Output the [X, Y] coordinate of the center of the cell containing the given text.  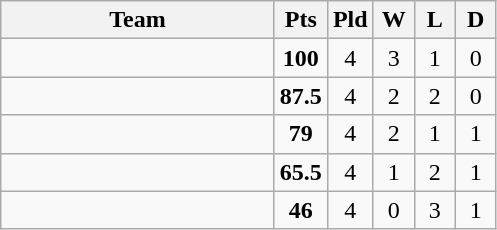
W [394, 20]
L [434, 20]
46 [300, 210]
D [476, 20]
79 [300, 134]
100 [300, 58]
Pts [300, 20]
65.5 [300, 172]
87.5 [300, 96]
Team [138, 20]
Pld [350, 20]
